Extract the [x, y] coordinate from the center of the cell holding the provided text.  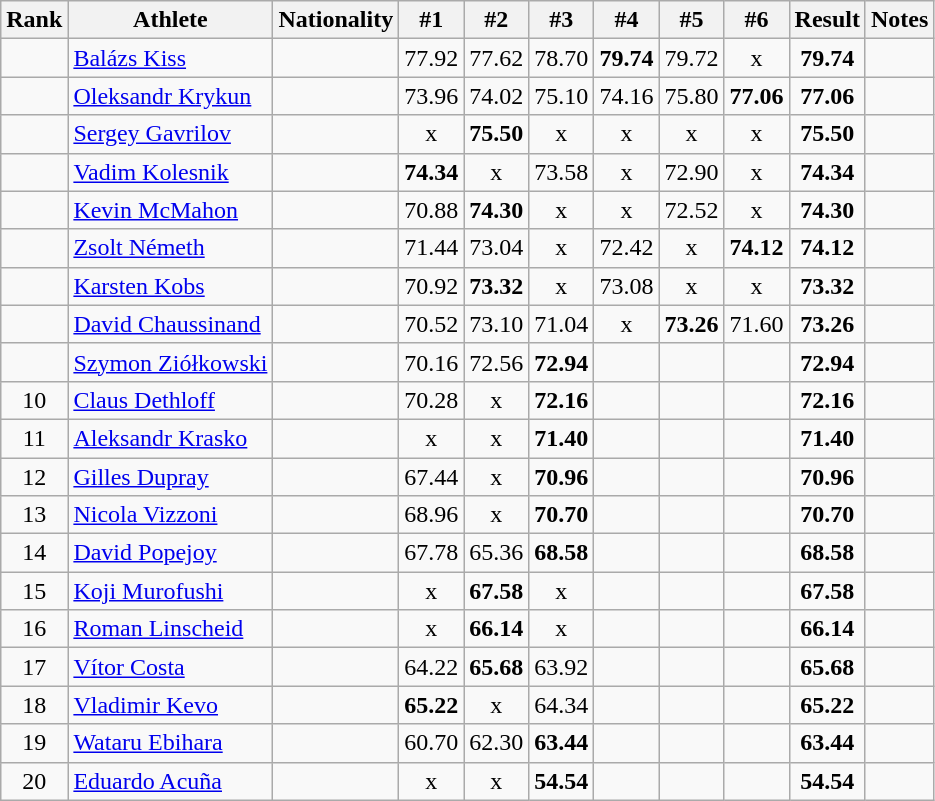
64.22 [432, 667]
Zsolt Németh [170, 248]
Kevin McMahon [170, 210]
Claus Dethloff [170, 400]
17 [34, 667]
75.80 [692, 96]
Szymon Ziółkowski [170, 362]
#3 [562, 20]
#1 [432, 20]
64.34 [562, 705]
#4 [626, 20]
79.72 [692, 58]
Notes [899, 20]
Gilles Dupray [170, 477]
72.90 [692, 172]
77.92 [432, 58]
73.04 [496, 248]
73.58 [562, 172]
14 [34, 553]
70.92 [432, 286]
Rank [34, 20]
73.96 [432, 96]
Vítor Costa [170, 667]
70.52 [432, 324]
Wataru Ebihara [170, 743]
65.36 [496, 553]
Roman Linscheid [170, 629]
68.96 [432, 515]
David Popejoy [170, 553]
#6 [756, 20]
67.44 [432, 477]
19 [34, 743]
67.78 [432, 553]
10 [34, 400]
David Chaussinand [170, 324]
12 [34, 477]
73.10 [496, 324]
Karsten Kobs [170, 286]
Nationality [336, 20]
13 [34, 515]
77.62 [496, 58]
60.70 [432, 743]
16 [34, 629]
11 [34, 438]
Oleksandr Krykun [170, 96]
Vladimir Kevo [170, 705]
Nicola Vizzoni [170, 515]
Eduardo Acuña [170, 781]
#5 [692, 20]
72.56 [496, 362]
Koji Murofushi [170, 591]
20 [34, 781]
71.60 [756, 324]
75.10 [562, 96]
70.28 [432, 400]
74.02 [496, 96]
78.70 [562, 58]
72.42 [626, 248]
Balázs Kiss [170, 58]
71.04 [562, 324]
71.44 [432, 248]
74.16 [626, 96]
Vadim Kolesnik [170, 172]
70.88 [432, 210]
72.52 [692, 210]
Aleksandr Krasko [170, 438]
Athlete [170, 20]
18 [34, 705]
70.16 [432, 362]
#2 [496, 20]
Result [827, 20]
73.08 [626, 286]
62.30 [496, 743]
63.92 [562, 667]
Sergey Gavrilov [170, 134]
15 [34, 591]
